Capture the cell that displays the provided text and extract its (x, y) central coordinate. 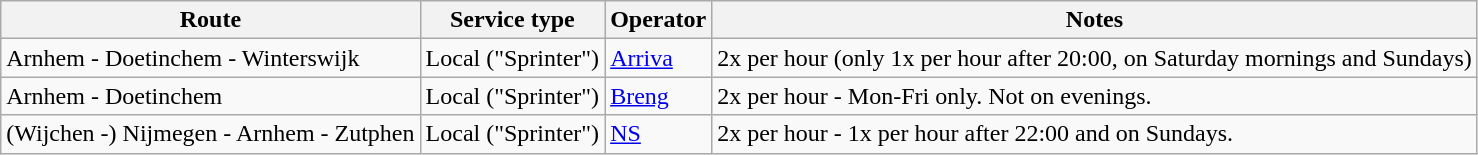
Arnhem - Doetinchem (210, 96)
Breng (658, 96)
(Wijchen -) Nijmegen - Arnhem - Zutphen (210, 134)
Notes (1095, 20)
Arnhem - Doetinchem - Winterswijk (210, 58)
NS (658, 134)
2x per hour - 1x per hour after 22:00 and on Sundays. (1095, 134)
Operator (658, 20)
Route (210, 20)
2x per hour - Mon-Fri only. Not on evenings. (1095, 96)
Arriva (658, 58)
2x per hour (only 1x per hour after 20:00, on Saturday mornings and Sundays) (1095, 58)
Service type (512, 20)
